Search for the cell housing the specified text and yield its [x, y] center coordinate. 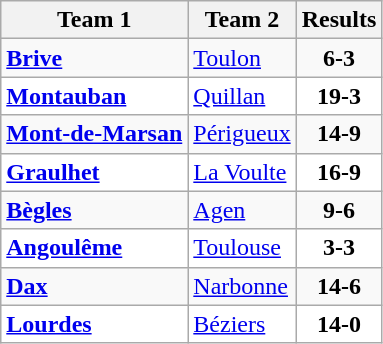
Angoulême [94, 248]
Toulouse [242, 248]
Narbonne [242, 286]
19-3 [339, 96]
6-3 [339, 58]
Mont-de-Marsan [94, 134]
14-6 [339, 286]
Brive [94, 58]
Results [339, 20]
La Voulte [242, 172]
Périgueux [242, 134]
Team 2 [242, 20]
Agen [242, 210]
Graulhet [94, 172]
Montauban [94, 96]
14-9 [339, 134]
Team 1 [94, 20]
Toulon [242, 58]
Lourdes [94, 324]
14-0 [339, 324]
Bègles [94, 210]
3-3 [339, 248]
16-9 [339, 172]
Dax [94, 286]
Béziers [242, 324]
9-6 [339, 210]
Quillan [242, 96]
